Determine the [X, Y] coordinate at the center of the cell enclosing the given text.  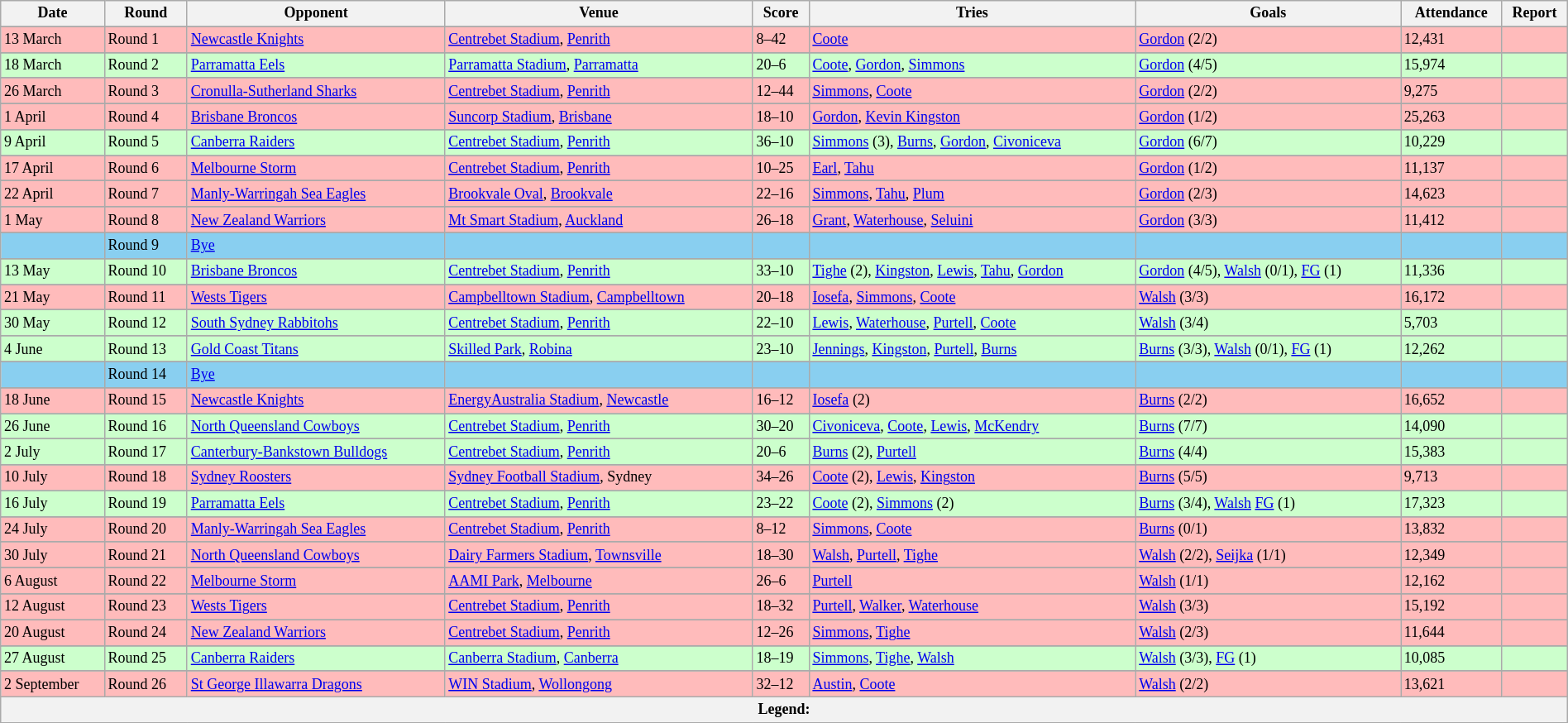
Round 17 [146, 452]
11,137 [1451, 169]
Purtell, Walker, Waterhouse [973, 607]
Walsh (3/4) [1269, 323]
Coote, Gordon, Simmons [973, 65]
Round 14 [146, 374]
11,644 [1451, 632]
36–10 [781, 142]
13,621 [1451, 683]
16–12 [781, 400]
Cronulla-Sutherland Sharks [316, 91]
Round 19 [146, 503]
Sydney Football Stadium, Sydney [599, 478]
Round 7 [146, 194]
Iosefa, Simmons, Coote [973, 298]
Austin, Coote [973, 683]
23–10 [781, 349]
11,412 [1451, 220]
Iosefa (2) [973, 400]
Skilled Park, Robina [599, 349]
25,263 [1451, 116]
Brookvale Oval, Brookvale [599, 194]
Walsh (1/1) [1269, 581]
Attendance [1451, 13]
Round 4 [146, 116]
15,383 [1451, 452]
Suncorp Stadium, Brisbane [599, 116]
Burns (3/3), Walsh (0/1), FG (1) [1269, 349]
2 July [53, 452]
South Sydney Rabbitohs [316, 323]
Score [781, 13]
33–10 [781, 271]
Tighe (2), Kingston, Lewis, Tahu, Gordon [973, 271]
Walsh (3/3), FG (1) [1269, 658]
Round 20 [146, 529]
Round 22 [146, 581]
Jennings, Kingston, Purtell, Burns [973, 349]
Venue [599, 13]
Legend: [784, 710]
8–12 [781, 529]
18–10 [781, 116]
26–6 [781, 581]
16,652 [1451, 400]
12,162 [1451, 581]
12,349 [1451, 554]
16 July [53, 503]
Burns (3/4), Walsh FG (1) [1269, 503]
Gordon (6/7) [1269, 142]
9 April [53, 142]
4 June [53, 349]
14,623 [1451, 194]
12–26 [781, 632]
9,275 [1451, 91]
12 August [53, 607]
Round 26 [146, 683]
Round 8 [146, 220]
Gordon (4/5), Walsh (0/1), FG (1) [1269, 271]
22–10 [781, 323]
AAMI Park, Melbourne [599, 581]
30–20 [781, 427]
Walsh (2/2), Seijka (1/1) [1269, 554]
Round 25 [146, 658]
15,192 [1451, 607]
Walsh (2/2) [1269, 683]
30 July [53, 554]
12,431 [1451, 40]
Gordon (2/3) [1269, 194]
Round 3 [146, 91]
Round 5 [146, 142]
34–26 [781, 478]
22–16 [781, 194]
17 April [53, 169]
10–25 [781, 169]
27 August [53, 658]
Burns (2/2) [1269, 400]
26 March [53, 91]
Burns (2), Purtell [973, 452]
Sydney Roosters [316, 478]
17,323 [1451, 503]
Date [53, 13]
16,172 [1451, 298]
Round 12 [146, 323]
11,336 [1451, 271]
Canterbury-Bankstown Bulldogs [316, 452]
EnergyAustralia Stadium, Newcastle [599, 400]
Simmons, Tahu, Plum [973, 194]
Parramatta Stadium, Parramatta [599, 65]
Gordon, Kevin Kingston [973, 116]
Earl, Tahu [973, 169]
Round 21 [146, 554]
26–18 [781, 220]
1 May [53, 220]
Report [1535, 13]
13 May [53, 271]
Goals [1269, 13]
Burns (0/1) [1269, 529]
20 August [53, 632]
Round 15 [146, 400]
Gordon (3/3) [1269, 220]
13 March [53, 40]
14,090 [1451, 427]
Simmons (3), Burns, Gordon, Civoniceva [973, 142]
5,703 [1451, 323]
Round 2 [146, 65]
Dairy Farmers Stadium, Townsville [599, 554]
Round 13 [146, 349]
Civoniceva, Coote, Lewis, McKendry [973, 427]
WIN Stadium, Wollongong [599, 683]
10,229 [1451, 142]
2 September [53, 683]
St George Illawarra Dragons [316, 683]
Round 9 [146, 245]
9,713 [1451, 478]
12,262 [1451, 349]
Round [146, 13]
Round 6 [146, 169]
1 April [53, 116]
23–22 [781, 503]
Simmons, Tighe, Walsh [973, 658]
18–32 [781, 607]
Grant, Waterhouse, Seluini [973, 220]
18–19 [781, 658]
Purtell [973, 581]
18–30 [781, 554]
Burns (7/7) [1269, 427]
Walsh, Purtell, Tighe [973, 554]
8–42 [781, 40]
Opponent [316, 13]
Round 16 [146, 427]
Mt Smart Stadium, Auckland [599, 220]
Round 18 [146, 478]
Gold Coast Titans [316, 349]
6 August [53, 581]
10,085 [1451, 658]
Coote (2), Simmons (2) [973, 503]
Coote (2), Lewis, Kingston [973, 478]
Walsh (2/3) [1269, 632]
Coote [973, 40]
30 May [53, 323]
24 July [53, 529]
12–44 [781, 91]
Round 11 [146, 298]
Round 24 [146, 632]
Tries [973, 13]
Round 23 [146, 607]
Canberra Stadium, Canberra [599, 658]
Gordon (4/5) [1269, 65]
26 June [53, 427]
15,974 [1451, 65]
Round 10 [146, 271]
Lewis, Waterhouse, Purtell, Coote [973, 323]
Campbelltown Stadium, Campbelltown [599, 298]
18 March [53, 65]
Burns (4/4) [1269, 452]
32–12 [781, 683]
20–18 [781, 298]
22 April [53, 194]
Round 1 [146, 40]
18 June [53, 400]
13,832 [1451, 529]
Burns (5/5) [1269, 478]
10 July [53, 478]
21 May [53, 298]
Simmons, Tighe [973, 632]
